Capture the cell that displays the provided text and extract its [X, Y] central coordinate. 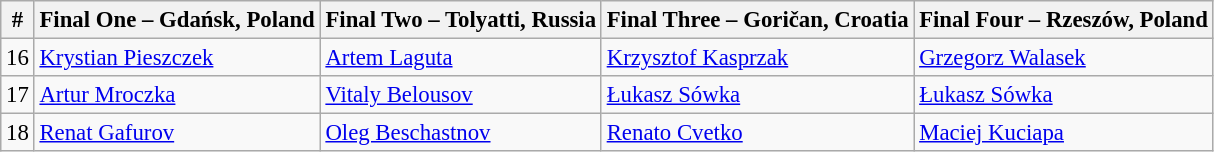
Renat Gafurov [177, 133]
16 [18, 58]
17 [18, 95]
Final Four – Rzeszów, Poland [1064, 20]
Krystian Pieszczek [177, 58]
Oleg Beschastnov [460, 133]
Artur Mroczka [177, 95]
Vitaly Belousov [460, 95]
18 [18, 133]
Final Three – Goričan, Croatia [757, 20]
Renato Cvetko [757, 133]
Maciej Kuciapa [1064, 133]
Final One – Gdańsk, Poland [177, 20]
Artem Laguta [460, 58]
Grzegorz Walasek [1064, 58]
# [18, 20]
Final Two – Tolyatti, Russia [460, 20]
Krzysztof Kasprzak [757, 58]
